Extract the [X, Y] coordinate from the center of the cell holding the provided text.  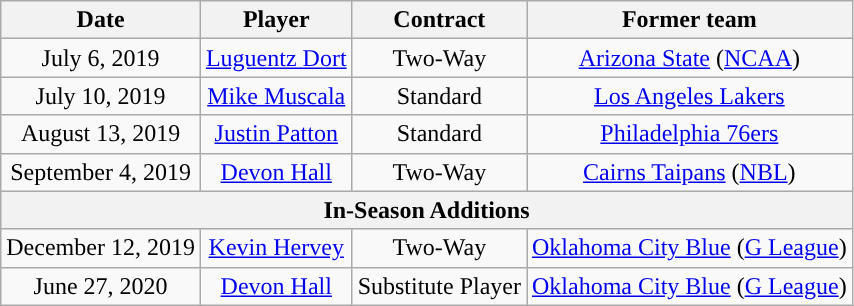
Philadelphia 76ers [689, 134]
July 6, 2019 [101, 58]
Kevin Hervey [276, 248]
Los Angeles Lakers [689, 96]
July 10, 2019 [101, 96]
Date [101, 20]
Luguentz Dort [276, 58]
In-Season Additions [426, 210]
September 4, 2019 [101, 172]
June 27, 2020 [101, 286]
Contract [439, 20]
Justin Patton [276, 134]
Arizona State (NCAA) [689, 58]
December 12, 2019 [101, 248]
August 13, 2019 [101, 134]
Substitute Player [439, 286]
Mike Muscala [276, 96]
Former team [689, 20]
Cairns Taipans (NBL) [689, 172]
Player [276, 20]
